Extract the (X, Y) coordinate from the center of the cell holding the provided text.  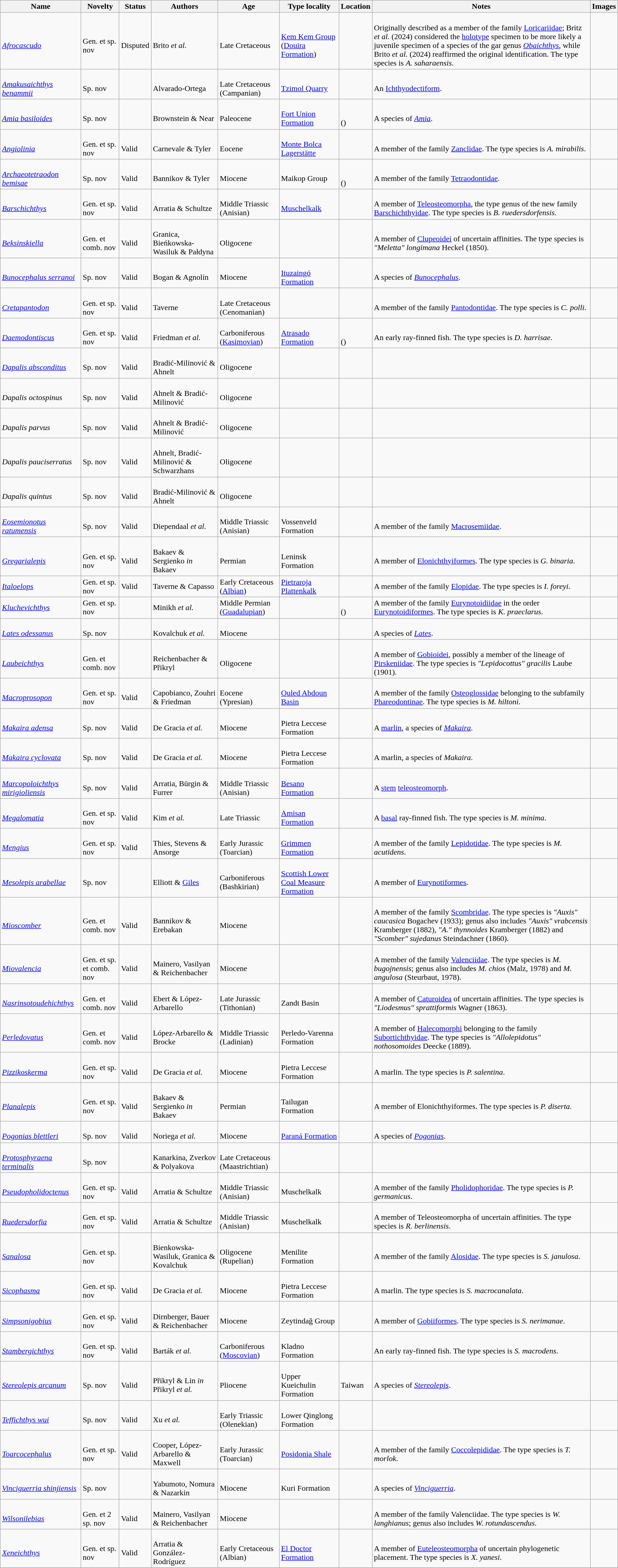
Xu et al. (184, 1415)
A member of Clupeoidei of uncertain affinities. The type species is "Meletta" longimana Heckel (1850). (481, 239)
Amia basiloides (41, 114)
Late Cretaceous (249, 41)
Images (604, 7)
A member of Halecomorphi belonging to the family Subortichthyidae. The type species is "Allolepidotus" nothosomoides Deecke (1889). (481, 1033)
Simpsonigobius (41, 1316)
López-Arbarello & Brocke (184, 1033)
Gen. et 2 sp. nov (100, 1514)
A member of Euteleosteomorpha of uncertain phylogenetic placement. The type species is X. yanesi. (481, 1549)
A member of Gobioidei, possibly a member of the lineage of Pirskeniidae. The type species is "Lepidocottus" gracilis Laube (1901). (481, 659)
Mengius (41, 843)
Taverne (184, 303)
Kuri Formation (309, 1484)
Status (135, 7)
Barták et al. (184, 1346)
Dapalis pauciserratus (41, 458)
Late Jurassic (Tithonian) (249, 999)
Pogonias blettleri (41, 1132)
Nasrinsotoudehichthys (41, 999)
Novelty (100, 7)
Upper Kueichulin Formation (309, 1381)
Dapalis quintus (41, 492)
A member of the family Pantodontidae. The type species is C. polli. (481, 303)
Noriega et al. (184, 1132)
Pizzikoskerma (41, 1068)
Name (41, 7)
Angiolinia (41, 144)
Cretapantodon (41, 303)
Kovalchuk et al. (184, 629)
Kanarkina, Zverkov & Polyakova (184, 1157)
A member of the family Valenciidae. The type species is M. bugojnensis; genus also includes M. chios (Malz, 1978) and M. angulosa (Steurbaut, 1978). (481, 964)
Vossenveld Formation (309, 522)
Scottish Lower Coal Measure Formation (309, 878)
Sanalosa (41, 1252)
A member of Elonichthyiformes. The type species is P. diserta. (481, 1102)
Early Triassic (Olenekian) (249, 1415)
Přikryl & Lin in Přikryl et al. (184, 1381)
Kim et al. (184, 813)
Archaeotetraodon bemisae (41, 174)
A member of the family Zanclidae. The type species is A. mirabilis. (481, 144)
Carnevale & Tyler (184, 144)
Alvarado-Ortega (184, 84)
Makaira adensa (41, 723)
Besano Formation (309, 783)
Xeneichthys (41, 1549)
Granica, Bieńkowska-Wasiluk & Pałdyna (184, 239)
A stem teleosteomorph. (481, 783)
Cooper, López-Arbarello & Maxwell (184, 1450)
Menilite Formation (309, 1252)
An Ichthyodectiform. (481, 84)
A member of Teleosteomorpha of uncertain affinities. The type species is R. berlinensis. (481, 1217)
Zandt Basin (309, 999)
A member of the family Eurynotoidiidae in the order Eurynotoidiformes. The type species is K. praeclarus. (481, 608)
Notes (481, 7)
Eocene (249, 144)
Perledovatus (41, 1033)
A member of the family Coccolepididae. The type species is T. morlok. (481, 1450)
Macroprosopon (41, 693)
Afrocascudo (41, 41)
A member of the family Osteoglossidae belonging to the subfamily Phareodontinae. The type species is M. hiltoni. (481, 693)
A member of Gobiiformes. The type species is S. nerimanae. (481, 1316)
Eocene (Ypresian) (249, 693)
Toarcocephalus (41, 1450)
Paraná Formation (309, 1132)
Bannikov & Erebakan (184, 921)
A species of Stereolepis. (481, 1381)
A member of Elonichthyiformes. The type species is G. binaria. (481, 556)
Minikh et al. (184, 608)
Kladno Formation (309, 1346)
Gen. et sp. et comb. nov (100, 964)
Dirnberger, Bauer & Reichenbacher (184, 1316)
Tzimol Quarry (309, 84)
Monte Bolca Lagerstätte (309, 144)
A marlin. The type species is S. macrocanalata. (481, 1286)
Bunocephalus serranoi (41, 273)
A member of the family Pholidophoridae. The type species is P. germanicus. (481, 1187)
Elliott & Giles (184, 878)
Diependaal et al. (184, 522)
A member of the family Macrosemiidae. (481, 522)
Carboniferous (Moscovian) (249, 1346)
Ituzaingó Formation (309, 273)
Carboniferous (Kasimovian) (249, 333)
A member of the family Tetraodontidae. (481, 174)
Brito et al. (184, 41)
Megalomatia (41, 813)
A member of Eurynotiformes. (481, 878)
A basal ray-finned fish. The type species is M. minima. (481, 813)
Laubeichthys (41, 659)
Pliocene (249, 1381)
Atrasado Formation (309, 333)
A member of Caturoidea of uncertain affinities. The type species is "Liodesmus" sprattiformis Wagner (1863). (481, 999)
Carboniferous (Bashkirian) (249, 878)
Sicophasma (41, 1286)
Middle Triassic (Ladinian) (249, 1033)
Kem Kem Group(Douira Formation) (309, 41)
Tailugan Formation (309, 1102)
Late Cretaceous (Campanian) (249, 84)
Dapalis parvus (41, 423)
Zeytindağ Group (309, 1316)
A member of Teleosteomorpha, the type genus of the new family Barschichthyidae. The type species is B. ruedersdorfensis. (481, 204)
Paleocene (249, 114)
An early ray-finned fish. The type species is D. harrisae. (481, 333)
Posidonia Shale (309, 1450)
Bogan & Agnolín (184, 273)
A species of Pogonias. (481, 1132)
Amisan Formation (309, 813)
Perledo-Varenna Formation (309, 1033)
Late Cretaceous (Maastrichtian) (249, 1157)
Arratia & González-Rodríguez (184, 1549)
Stambergichthys (41, 1346)
Middle Permian (Guadalupian) (249, 608)
Lower Qinglong Formation (309, 1415)
Late Cretaceous (Cenomanian) (249, 303)
Amakusaichthys benammii (41, 84)
Protosphyraena terminalis (41, 1157)
Kluchevichthys (41, 608)
Friedman et al. (184, 333)
Type locality (309, 7)
Makaira cyclovata (41, 753)
Maikop Group (309, 174)
Age (249, 7)
Brownstein & Near (184, 114)
Pietraroja Plattenkalk (309, 586)
Miovalencia (41, 964)
Grimmen Formation (309, 843)
Barschichthys (41, 204)
Yabumoto, Nomura & Nazarkin (184, 1484)
A member of the family Elopidae. The type species is I. foreyi. (481, 586)
Thies, Stevens & Ansorge (184, 843)
A marlin. The type species is P. salentina. (481, 1068)
Oligocene (Rupelian) (249, 1252)
Wilsonilebias (41, 1514)
Capobianco, Zouhri & Friedman (184, 693)
Fort Union Formation (309, 114)
Ruedersdorfia (41, 1217)
Reichenbacher & Přikryl (184, 659)
An early ray-finned fish. The type species is S. macrodens. (481, 1346)
Stereolepis arcanum (41, 1381)
Beksinskiella (41, 239)
A species of Lates. (481, 629)
A member of the family Valenciidae. The type species is W. langhianus; genus also includes W. rotundascendus. (481, 1514)
Late Triassic (249, 813)
Daemodontiscus (41, 333)
Taverne & Capasso (184, 586)
Vinciguerria shinjiensis (41, 1484)
Mioscomber (41, 921)
Ouled Abdoun Basin (309, 693)
Mesolepis arabellae (41, 878)
Authors (184, 7)
Marcopoloichthys mirigioliensis (41, 783)
Arratia, Bürgin & Furrer (184, 783)
A species of Amia. (481, 114)
Bienkowska-Wasiluk, Granica & Kovalchuk (184, 1252)
Dapalis octospinus (41, 393)
Bannikov & Tyler (184, 174)
Ahnelt, Bradić-Milinović & Schwarzhans (184, 458)
A species of Vinciguerria. (481, 1484)
Teffichthys wui (41, 1415)
Pseudopholidoctenus (41, 1187)
Gregarialepis (41, 556)
Dapalis absconditus (41, 363)
Lates odessanus (41, 629)
Planalepis (41, 1102)
Leninsk Formation (309, 556)
Disputed (135, 41)
El Doctor Formation (309, 1549)
A species of Bunocephalus. (481, 273)
Ebert & López-Arbarello (184, 999)
A member of the family Alosidae. The type species is S. janulosa. (481, 1252)
Location (356, 7)
Taiwan (356, 1381)
A member of the family Lepidotidae. The type species is M. acutidens. (481, 843)
Italoelops (41, 586)
Eosemionotus ratumensis (41, 522)
